Search for the cell housing the specified text and yield its [x, y] center coordinate. 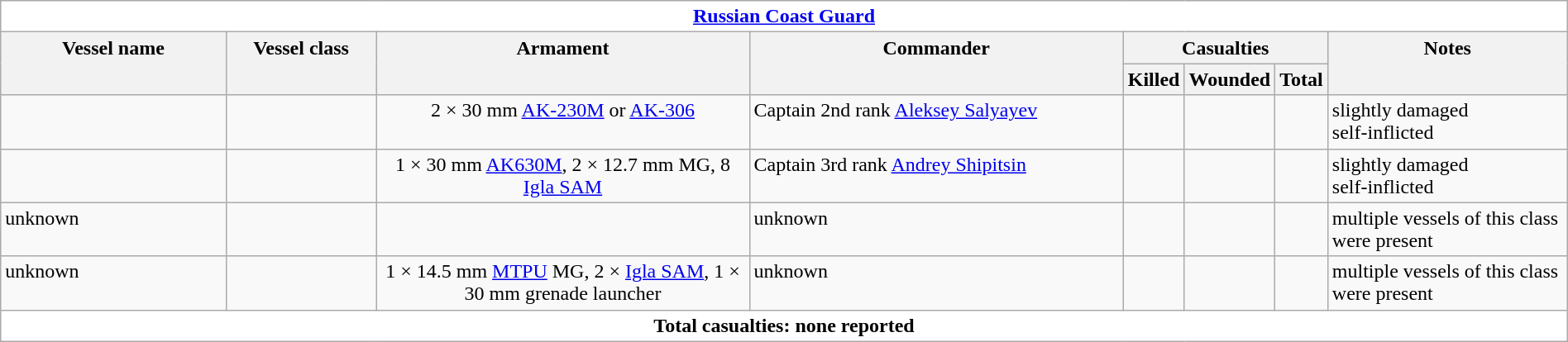
Russian Coast Guard [784, 17]
Armament [562, 64]
Captain 3rd rank Andrey Shipitsin [936, 175]
Notes [1447, 64]
Captain 2nd rank Aleksey Salyayev [936, 122]
Commander [936, 64]
1 × 14.5 mm MTPU MG, 2 × Igla SAM, 1 × 30 mm grenade launcher [562, 283]
Wounded [1230, 79]
Total [1302, 79]
Vessel name [113, 64]
1 × 30 mm AK630M, 2 × 12.7 mm MG, 8 Igla SAM [562, 175]
Killed [1154, 79]
Total casualties: none reported [784, 325]
Casualties [1226, 48]
Vessel class [301, 64]
2 × 30 mm AK-230M or AK-306 [562, 122]
